Return the (X, Y) coordinate for the center point of the cell that contains the specified text.  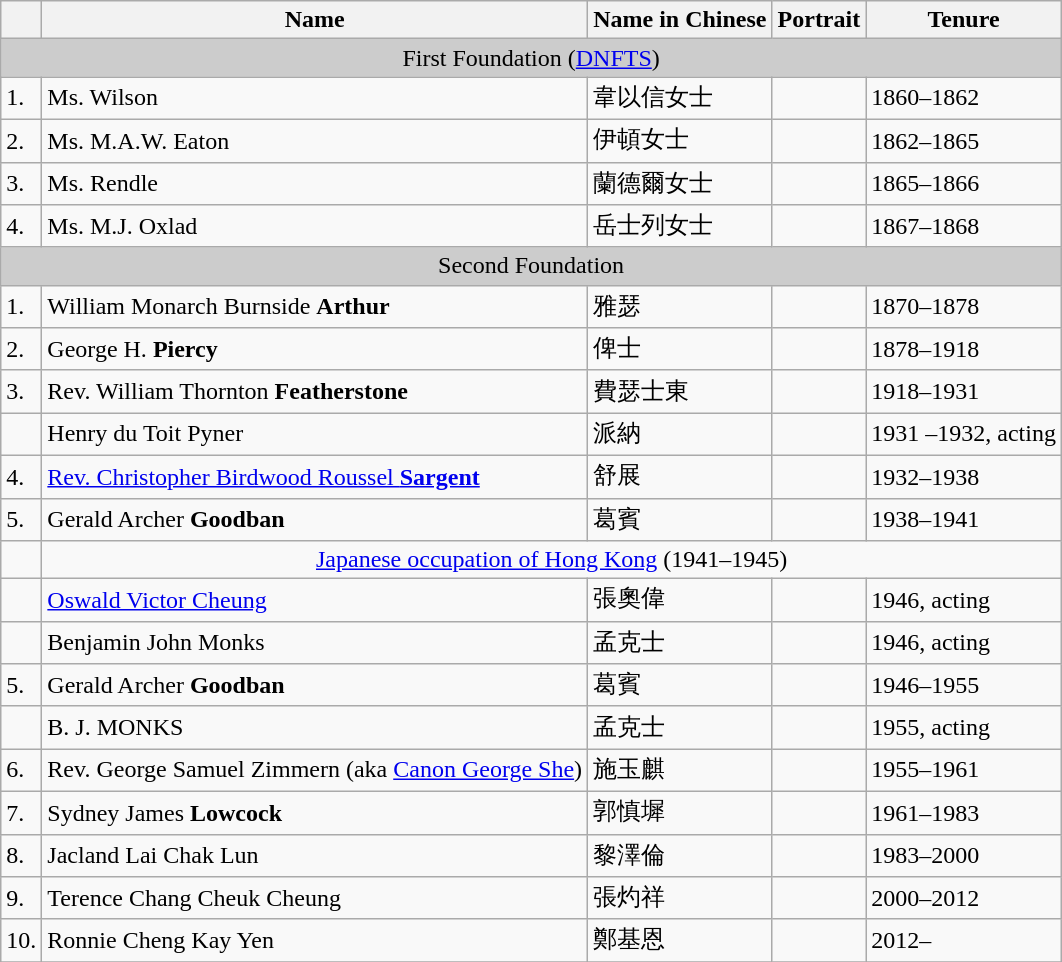
Second Foundation (532, 266)
郭慎墀 (680, 812)
俾士 (680, 350)
George H. Piercy (315, 350)
2000–2012 (964, 898)
1862–1865 (964, 140)
Name (315, 20)
Ms. Wilson (315, 98)
1946–1955 (964, 686)
Ronnie Cheng Kay Yen (315, 940)
Portrait (819, 20)
張灼祥 (680, 898)
10. (22, 940)
1867–1868 (964, 226)
B. J. MONKS (315, 728)
1878–1918 (964, 350)
鄭基恩 (680, 940)
Ms. Rendle (315, 184)
雅瑟 (680, 306)
8. (22, 856)
Tenure (964, 20)
Oswald Victor Cheung (315, 600)
Benjamin John Monks (315, 642)
1918–1931 (964, 392)
Rev. George Samuel Zimmern (aka Canon George She) (315, 770)
1931 –1932, acting (964, 434)
9. (22, 898)
1932–1938 (964, 476)
2012– (964, 940)
Rev. Christopher Birdwood Roussel Sargent (315, 476)
6. (22, 770)
1961–1983 (964, 812)
舒展 (680, 476)
Name in Chinese (680, 20)
1870–1878 (964, 306)
施玉麒 (680, 770)
Ms. M.J. Oxlad (315, 226)
Ms. M.A.W. Eaton (315, 140)
1955, acting (964, 728)
1955–1961 (964, 770)
Japanese occupation of Hong Kong (1941–1945) (552, 560)
Rev. William Thornton Featherstone (315, 392)
韋以信女士 (680, 98)
Henry du Toit Pyner (315, 434)
1938–1941 (964, 520)
Sydney James Lowcock (315, 812)
張奧偉 (680, 600)
1860–1862 (964, 98)
費瑟士東 (680, 392)
蘭德爾女士 (680, 184)
1983–2000 (964, 856)
1865–1866 (964, 184)
黎澤倫 (680, 856)
派納 (680, 434)
Jacland Lai Chak Lun (315, 856)
7. (22, 812)
First Foundation (DNFTS) (532, 58)
岳士列女士 (680, 226)
William Monarch Burnside Arthur (315, 306)
伊頓女士 (680, 140)
Terence Chang Cheuk Cheung (315, 898)
